Pinpoint the cell where the given text exists, returning its [x, y] midpoint coordinate. 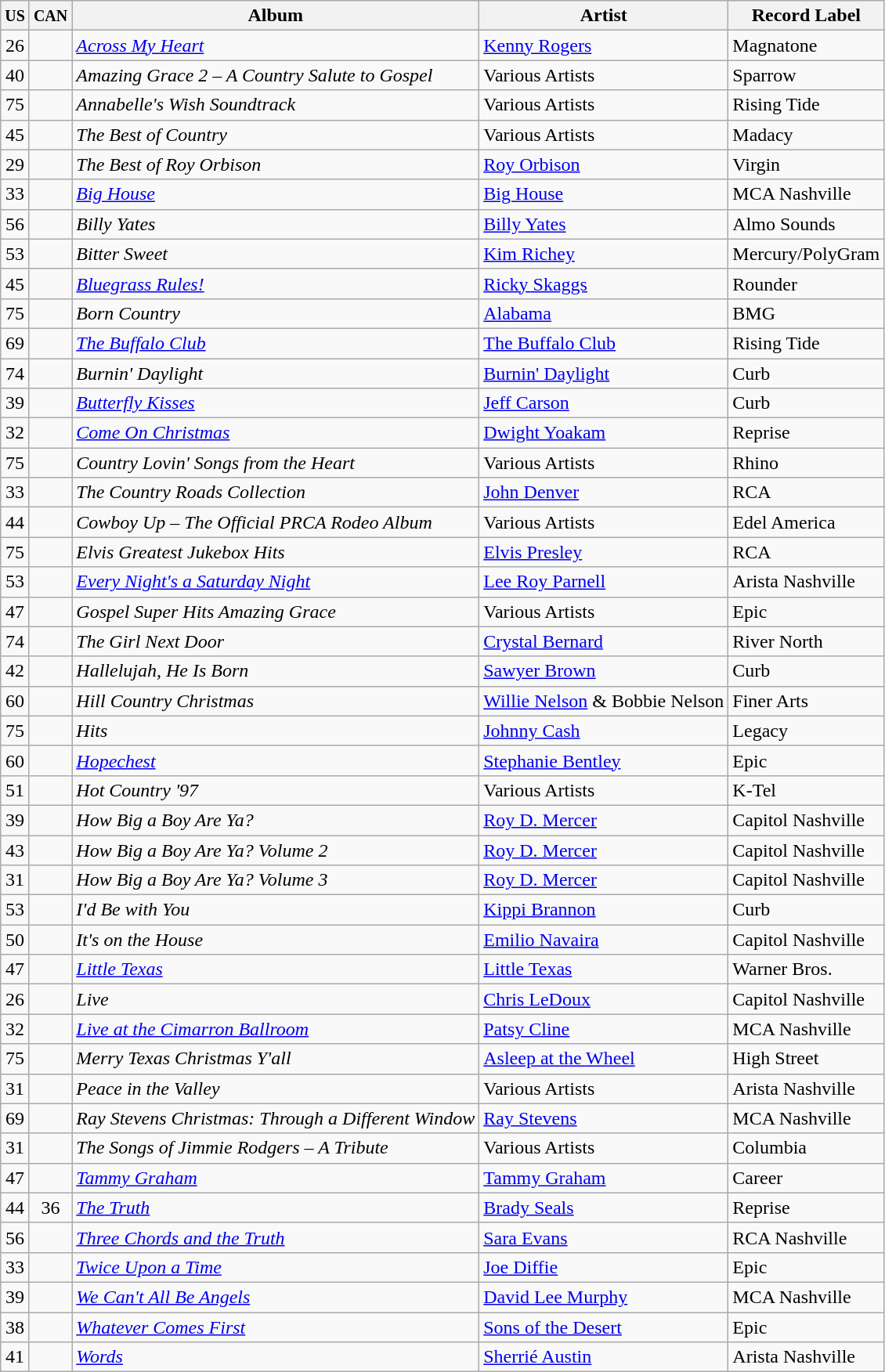
41 [16, 1357]
Elvis Greatest Jukebox Hits [276, 552]
The Country Roads Collection [276, 493]
Roy Orbison [604, 164]
Stephanie Bentley [604, 760]
Crystal Bernard [604, 641]
Hot Country '97 [276, 790]
42 [16, 671]
Live [276, 999]
Record Label [807, 16]
Hallelujah, He Is Born [276, 671]
Emilio Navaira [604, 940]
Artist [604, 16]
Kenny Rogers [604, 45]
We Can't All Be Angels [276, 1297]
51 [16, 790]
Rounder [807, 283]
Amazing Grace 2 – A Country Salute to Gospel [276, 75]
River North [807, 641]
High Street [807, 1059]
Hits [276, 731]
36 [50, 1208]
US [16, 16]
Warner Bros. [807, 969]
Career [807, 1178]
Magnatone [807, 45]
Words [276, 1357]
Gospel Super Hits Amazing Grace [276, 612]
CAN [50, 16]
Elvis Presley [604, 552]
Edel America [807, 522]
Brady Seals [604, 1208]
The Best of Country [276, 135]
40 [16, 75]
Johnny Cash [604, 731]
The Best of Roy Orbison [276, 164]
David Lee Murphy [604, 1297]
Columbia [807, 1148]
Virgin [807, 164]
John Denver [604, 493]
The Girl Next Door [276, 641]
How Big a Boy Are Ya? Volume 3 [276, 880]
50 [16, 940]
Joe Diffie [604, 1267]
Patsy Cline [604, 1029]
Sawyer Brown [604, 671]
Chris LeDoux [604, 999]
Album [276, 16]
Madacy [807, 135]
Cowboy Up – The Official PRCA Rodeo Album [276, 522]
Mercury/PolyGram [807, 254]
Annabelle's Wish Soundtrack [276, 105]
Ray Stevens [604, 1118]
29 [16, 164]
Rhino [807, 463]
Twice Upon a Time [276, 1267]
Three Chords and the Truth [276, 1237]
Hill Country Christmas [276, 701]
Ray Stevens Christmas: Through a Different Window [276, 1118]
Across My Heart [276, 45]
K-Tel [807, 790]
Alabama [604, 313]
Hopechest [276, 760]
The Truth [276, 1208]
Asleep at the Wheel [604, 1059]
Kippi Brannon [604, 910]
The Songs of Jimmie Rodgers – A Tribute [276, 1148]
Lee Roy Parnell [604, 582]
Every Night's a Saturday Night [276, 582]
Legacy [807, 731]
Butterfly Kisses [276, 403]
Sherrié Austin [604, 1357]
43 [16, 850]
It's on the House [276, 940]
Kim Richey [604, 254]
Jeff Carson [604, 403]
I'd Be with You [276, 910]
Born Country [276, 313]
Sparrow [807, 75]
Bitter Sweet [276, 254]
BMG [807, 313]
RCA Nashville [807, 1237]
Willie Nelson & Bobbie Nelson [604, 701]
Peace in the Valley [276, 1089]
Merry Texas Christmas Y'all [276, 1059]
How Big a Boy Are Ya? Volume 2 [276, 850]
Dwight Yoakam [604, 433]
38 [16, 1327]
Bluegrass Rules! [276, 283]
Live at the Cimarron Ballroom [276, 1029]
Whatever Comes First [276, 1327]
Country Lovin' Songs from the Heart [276, 463]
Finer Arts [807, 701]
Sons of the Desert [604, 1327]
Come On Christmas [276, 433]
Sara Evans [604, 1237]
Ricky Skaggs [604, 283]
Almo Sounds [807, 224]
How Big a Boy Are Ya? [276, 820]
